Locate the cell with the specified text and output its (X, Y) center coordinate. 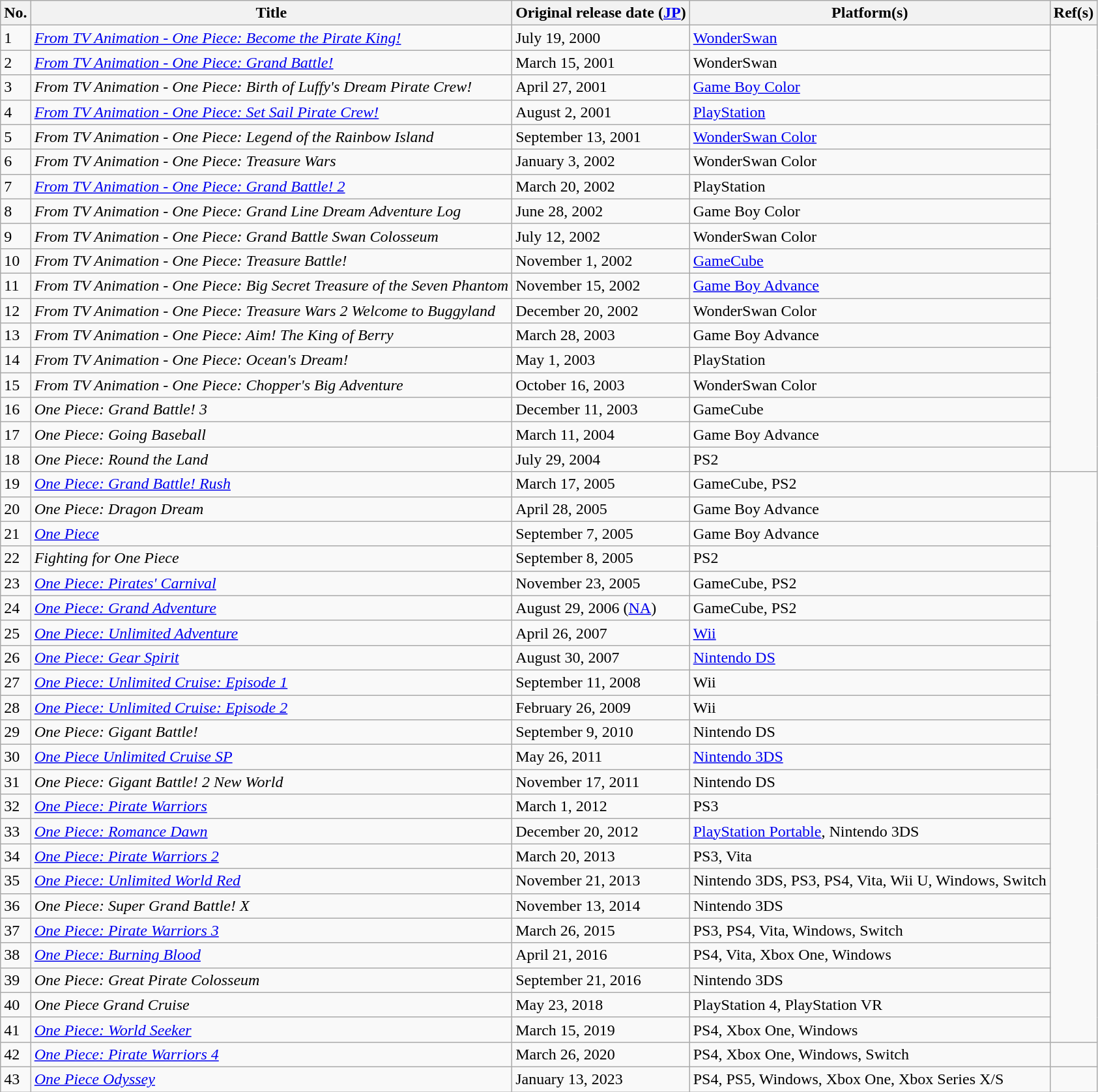
One Piece: Going Baseball (271, 435)
From TV Animation - One Piece: Become the Pirate King! (271, 38)
PS3 (869, 807)
1 (16, 38)
One Piece: Unlimited Cruise: Episode 1 (271, 682)
From TV Animation - One Piece: Grand Battle! 2 (271, 186)
PlayStation 4, PlayStation VR (869, 1005)
From TV Animation - One Piece: Treasure Wars (271, 162)
One Piece: Unlimited Cruise: Episode 2 (271, 707)
April 26, 2007 (601, 633)
One Piece: Great Pirate Colosseum (271, 980)
One Piece: Gigant Battle! (271, 732)
27 (16, 682)
One Piece: Grand Adventure (271, 608)
March 26, 2015 (601, 930)
One Piece: Pirate Warriors 2 (271, 856)
May 26, 2011 (601, 757)
20 (16, 509)
31 (16, 782)
November 13, 2014 (601, 906)
November 17, 2011 (601, 782)
24 (16, 608)
One Piece: Gear Spirit (271, 657)
No. (16, 13)
Platform(s) (869, 13)
PS4, Xbox One, Windows, Switch (869, 1054)
39 (16, 980)
PS4, Vita, Xbox One, Windows (869, 955)
PS4, Xbox One, Windows (869, 1029)
One Piece: Pirate Warriors 4 (271, 1054)
September 11, 2008 (601, 682)
One Piece: Gigant Battle! 2 New World (271, 782)
One Piece (271, 534)
18 (16, 459)
From TV Animation - One Piece: Big Secret Treasure of the Seven Phantom (271, 285)
From TV Animation - One Piece: Grand Line Dream Adventure Log (271, 211)
One Piece: Pirate Warriors (271, 807)
37 (16, 930)
22 (16, 558)
August 29, 2006 (NA) (601, 608)
July 12, 2002 (601, 236)
July 29, 2004 (601, 459)
7 (16, 186)
42 (16, 1054)
December 11, 2003 (601, 410)
From TV Animation - One Piece: Treasure Battle! (271, 261)
One Piece: World Seeker (271, 1029)
Nintendo 3DS, PS3, PS4, Vita, Wii U, Windows, Switch (869, 881)
PS3, PS4, Vita, Windows, Switch (869, 930)
From TV Animation - One Piece: Grand Battle! (271, 63)
March 26, 2020 (601, 1054)
February 26, 2009 (601, 707)
40 (16, 1005)
11 (16, 285)
March 1, 2012 (601, 807)
March 15, 2019 (601, 1029)
PlayStation Portable, Nintendo 3DS (869, 831)
April 21, 2016 (601, 955)
Ref(s) (1073, 13)
November 15, 2002 (601, 285)
10 (16, 261)
29 (16, 732)
One Piece Grand Cruise (271, 1005)
28 (16, 707)
September 8, 2005 (601, 558)
March 28, 2003 (601, 336)
5 (16, 137)
6 (16, 162)
March 20, 2013 (601, 856)
March 20, 2002 (601, 186)
March 15, 2001 (601, 63)
November 1, 2002 (601, 261)
From TV Animation - One Piece: Chopper's Big Adventure (271, 385)
One Piece: Unlimited World Red (271, 881)
2 (16, 63)
One Piece Odyssey (271, 1079)
May 23, 2018 (601, 1005)
4 (16, 112)
Original release date (JP) (601, 13)
One Piece: Grand Battle! Rush (271, 484)
30 (16, 757)
October 16, 2003 (601, 385)
One Piece: Round the Land (271, 459)
December 20, 2002 (601, 311)
From TV Animation - One Piece: Grand Battle Swan Colosseum (271, 236)
PS4, PS5, Windows, Xbox One, Xbox Series X/S (869, 1079)
November 23, 2005 (601, 583)
9 (16, 236)
From TV Animation - One Piece: Treasure Wars 2 Welcome to Buggyland (271, 311)
One Piece: Pirates' Carnival (271, 583)
34 (16, 856)
March 17, 2005 (601, 484)
35 (16, 881)
September 13, 2001 (601, 137)
38 (16, 955)
13 (16, 336)
21 (16, 534)
43 (16, 1079)
September 21, 2016 (601, 980)
One Piece: Pirate Warriors 3 (271, 930)
From TV Animation - One Piece: Aim! The King of Berry (271, 336)
19 (16, 484)
April 27, 2001 (601, 87)
June 28, 2002 (601, 211)
January 3, 2002 (601, 162)
March 11, 2004 (601, 435)
From TV Animation - One Piece: Set Sail Pirate Crew! (271, 112)
One Piece: Grand Battle! 3 (271, 410)
32 (16, 807)
33 (16, 831)
36 (16, 906)
14 (16, 360)
December 20, 2012 (601, 831)
May 1, 2003 (601, 360)
August 30, 2007 (601, 657)
26 (16, 657)
Title (271, 13)
September 7, 2005 (601, 534)
25 (16, 633)
One Piece: Super Grand Battle! X (271, 906)
One Piece: Dragon Dream (271, 509)
One Piece: Burning Blood (271, 955)
17 (16, 435)
Fighting for One Piece (271, 558)
August 2, 2001 (601, 112)
One Piece: Romance Dawn (271, 831)
16 (16, 410)
PS3, Vita (869, 856)
From TV Animation - One Piece: Legend of the Rainbow Island (271, 137)
41 (16, 1029)
September 9, 2010 (601, 732)
8 (16, 211)
23 (16, 583)
One Piece Unlimited Cruise SP (271, 757)
November 21, 2013 (601, 881)
From TV Animation - One Piece: Ocean's Dream! (271, 360)
July 19, 2000 (601, 38)
From TV Animation - One Piece: Birth of Luffy's Dream Pirate Crew! (271, 87)
3 (16, 87)
April 28, 2005 (601, 509)
January 13, 2023 (601, 1079)
One Piece: Unlimited Adventure (271, 633)
15 (16, 385)
12 (16, 311)
